Find where the given text appears and provide that cell's center as [x, y] coordinate. 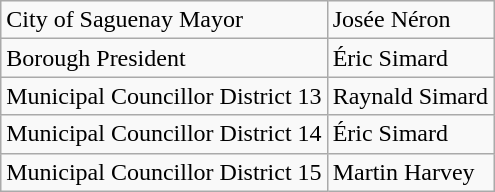
Josée Néron [410, 20]
Municipal Councillor District 14 [164, 134]
City of Saguenay Mayor [164, 20]
Martin Harvey [410, 172]
Municipal Councillor District 13 [164, 96]
Municipal Councillor District 15 [164, 172]
Raynald Simard [410, 96]
Borough President [164, 58]
